Detect which cell encompasses the target text, then output its (x, y) center coordinate. 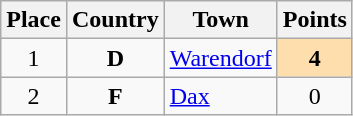
Points (314, 20)
0 (314, 96)
Warendorf (220, 58)
Country (115, 20)
1 (34, 58)
2 (34, 96)
D (115, 58)
Place (34, 20)
F (115, 96)
Dax (220, 96)
4 (314, 58)
Town (220, 20)
